Provide the [X, Y] coordinate of the cell's center where the given text is located.  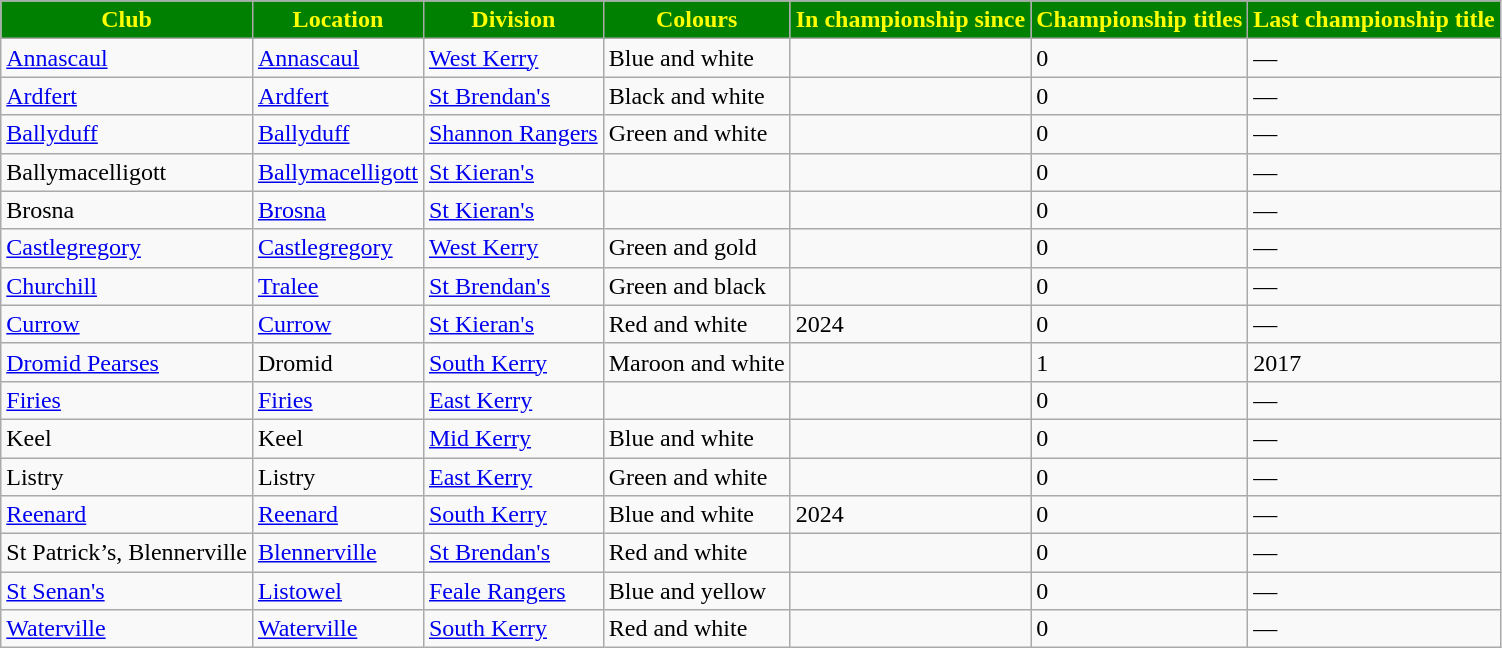
1 [1140, 362]
Mid Kerry [513, 438]
In championship since [910, 20]
Dromid [338, 362]
Listowel [338, 591]
Green and black [696, 286]
Feale Rangers [513, 591]
Club [127, 20]
Shannon Rangers [513, 134]
Churchill [127, 286]
Blennerville [338, 553]
Maroon and white [696, 362]
Blue and yellow [696, 591]
Dromid Pearses [127, 362]
Division [513, 20]
Tralee [338, 286]
Location [338, 20]
Green and gold [696, 248]
St Patrick’s, Blennerville [127, 553]
Colours [696, 20]
Last championship title [1374, 20]
Black and white [696, 96]
Championship titles [1140, 20]
St Senan's [127, 591]
2017 [1374, 362]
